Scan for the cell matching the given text and deliver its [x, y] coordinate at center. 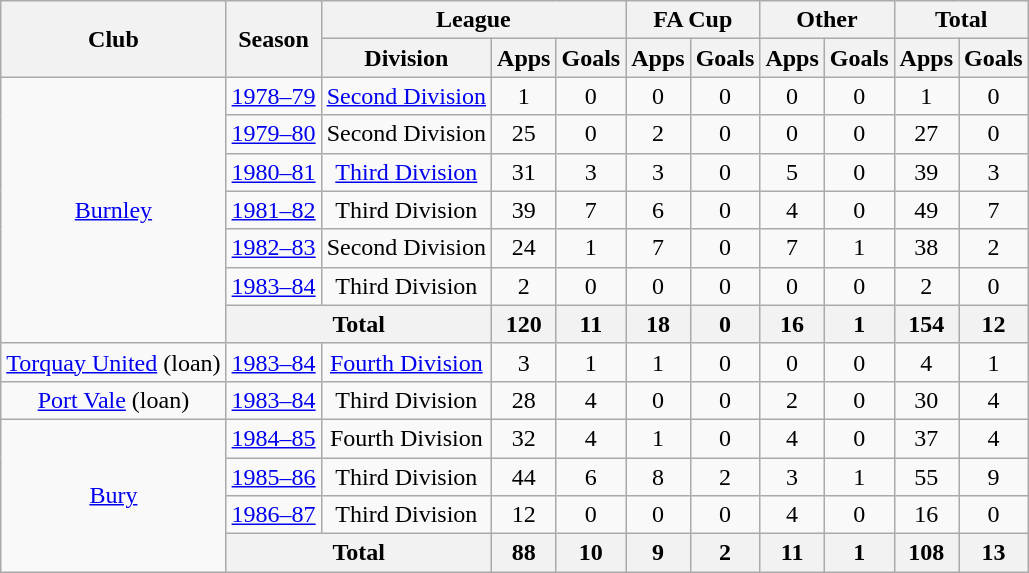
Season [274, 39]
Torquay United (loan) [114, 362]
1982–83 [274, 248]
31 [524, 172]
Bury [114, 495]
18 [658, 324]
1978–79 [274, 96]
Port Vale (loan) [114, 400]
1980–81 [274, 172]
League [474, 20]
10 [591, 553]
44 [524, 477]
24 [524, 248]
49 [926, 210]
30 [926, 400]
120 [524, 324]
28 [524, 400]
Burnley [114, 210]
1984–85 [274, 438]
32 [524, 438]
108 [926, 553]
Club [114, 39]
27 [926, 134]
38 [926, 248]
8 [658, 477]
88 [524, 553]
25 [524, 134]
1981–82 [274, 210]
55 [926, 477]
1979–80 [274, 134]
37 [926, 438]
13 [993, 553]
1986–87 [274, 515]
1985–86 [274, 477]
Division [406, 58]
154 [926, 324]
FA Cup [693, 20]
Other [827, 20]
5 [792, 172]
